From the cell containing the given text, extract its center point as (x, y) coordinate. 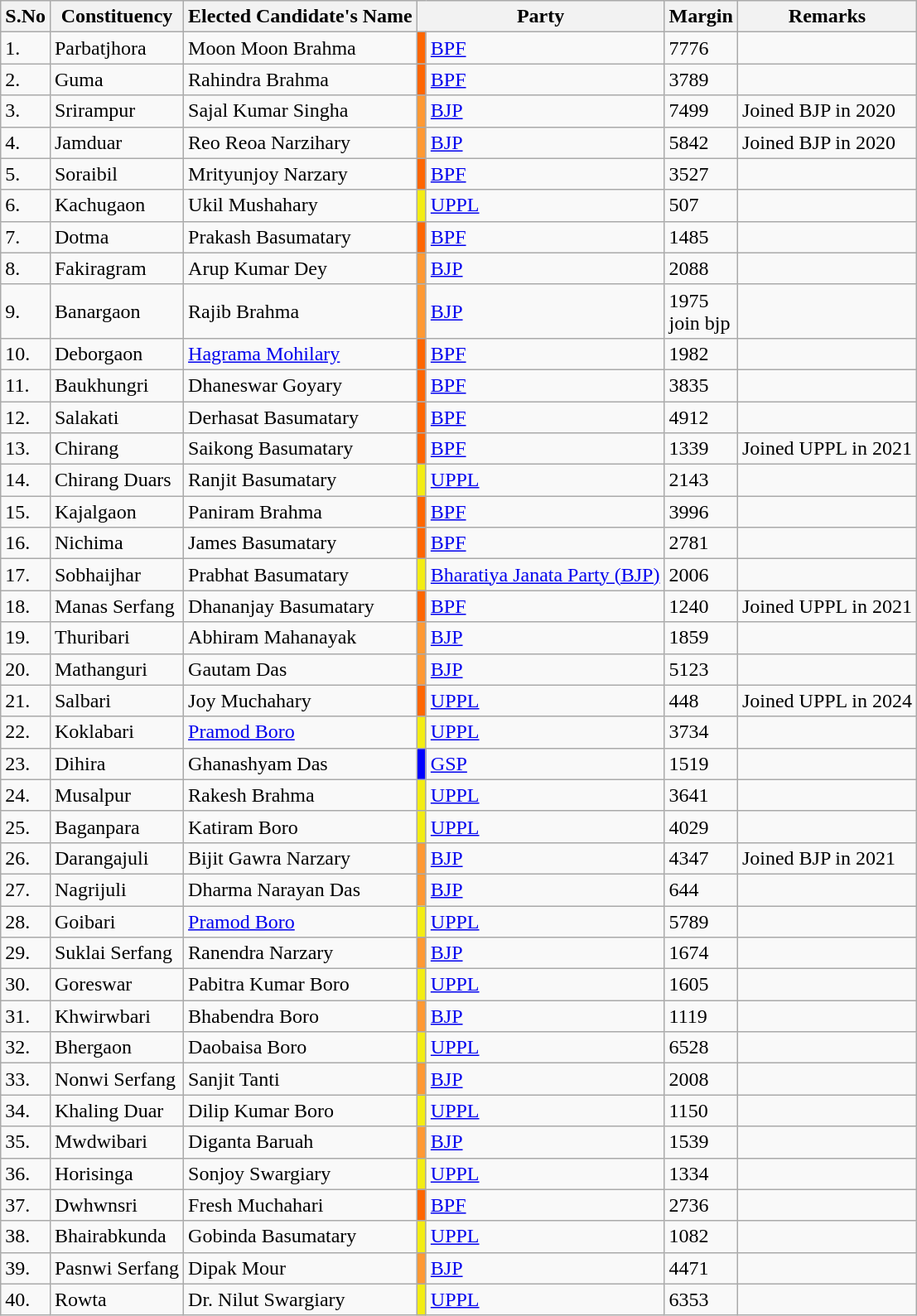
1975join bjp (701, 311)
Ukil Mushahary (301, 205)
1150 (701, 1111)
28. (26, 922)
Elected Candidate's Name (301, 17)
Daobaisa Boro (301, 1048)
1485 (701, 237)
18. (26, 606)
31. (26, 1016)
Mrityunjoy Narzary (301, 174)
1082 (701, 1236)
4029 (701, 827)
Abhiram Mahanayak (301, 638)
7499 (701, 111)
4. (26, 142)
32. (26, 1048)
3835 (701, 385)
Derhasat Basumatary (301, 417)
GSP (545, 764)
Guma (116, 80)
2008 (701, 1079)
5842 (701, 142)
Bijit Gawra Narzary (301, 858)
Baganpara (116, 827)
1119 (701, 1016)
10. (26, 354)
Mwdwibari (116, 1142)
Rakesh Brahma (301, 795)
Joined BJP in 2021 (827, 858)
2006 (701, 575)
Remarks (827, 17)
Bhairabkunda (116, 1236)
Khaling Duar (116, 1111)
1674 (701, 953)
Ranendra Narzary (301, 953)
1519 (701, 764)
Prakash Basumatary (301, 237)
Horisinga (116, 1174)
644 (701, 889)
6. (26, 205)
2736 (701, 1205)
3527 (701, 174)
5789 (701, 922)
Salakati (116, 417)
Nonwi Serfang (116, 1079)
Dotma (116, 237)
Joy Muchahary (301, 701)
Dhaneswar Goyary (301, 385)
Dipak Mour (301, 1268)
Ranjit Basumatary (301, 480)
Sanjit Tanti (301, 1079)
1982 (701, 354)
Rowta (116, 1299)
Dwhwnsri (116, 1205)
Pabitra Kumar Boro (301, 985)
16. (26, 543)
507 (701, 205)
Dilip Kumar Boro (301, 1111)
Fakiragram (116, 268)
Ghanashyam Das (301, 764)
Srirampur (116, 111)
Baukhungri (116, 385)
Manas Serfang (116, 606)
Katiram Boro (301, 827)
Sonjoy Swargiary (301, 1174)
Mathanguri (116, 669)
Joined UPPL in 2024 (827, 701)
Prabhat Basumatary (301, 575)
Musalpur (116, 795)
448 (701, 701)
1605 (701, 985)
6353 (701, 1299)
33. (26, 1079)
26. (26, 858)
Paniram Brahma (301, 512)
Darangajuli (116, 858)
17. (26, 575)
29. (26, 953)
4912 (701, 417)
Goreswar (116, 985)
6528 (701, 1048)
2143 (701, 480)
Constituency (116, 17)
8. (26, 268)
9. (26, 311)
Kachugaon (116, 205)
Sobhaijhar (116, 575)
Bharatiya Janata Party (BJP) (545, 575)
25. (26, 827)
20. (26, 669)
11. (26, 385)
40. (26, 1299)
1. (26, 48)
3996 (701, 512)
Moon Moon Brahma (301, 48)
3789 (701, 80)
Dr. Nilut Swargiary (301, 1299)
Nagrijuli (116, 889)
Pasnwi Serfang (116, 1268)
Salbari (116, 701)
21. (26, 701)
Diganta Baruah (301, 1142)
1539 (701, 1142)
Khwirwbari (116, 1016)
3. (26, 111)
22. (26, 732)
5123 (701, 669)
36. (26, 1174)
39. (26, 1268)
Bhergaon (116, 1048)
Soraibil (116, 174)
2. (26, 80)
1859 (701, 638)
Banargaon (116, 311)
13. (26, 449)
30. (26, 985)
Margin (701, 17)
Koklabari (116, 732)
Deborgaon (116, 354)
Bhabendra Boro (301, 1016)
37. (26, 1205)
1334 (701, 1174)
14. (26, 480)
Chirang (116, 449)
35. (26, 1142)
Arup Kumar Dey (301, 268)
Jamduar (116, 142)
1339 (701, 449)
15. (26, 512)
4471 (701, 1268)
23. (26, 764)
Reo Reoa Narzihary (301, 142)
34. (26, 1111)
27. (26, 889)
Kajalgaon (116, 512)
Dharma Narayan Das (301, 889)
S.No (26, 17)
2781 (701, 543)
4347 (701, 858)
Gautam Das (301, 669)
2088 (701, 268)
7. (26, 237)
Fresh Muchahari (301, 1205)
19. (26, 638)
James Basumatary (301, 543)
Dihira (116, 764)
Sajal Kumar Singha (301, 111)
3734 (701, 732)
5. (26, 174)
Chirang Duars (116, 480)
Hagrama Mohilary (301, 354)
Rajib Brahma (301, 311)
Nichima (116, 543)
Goibari (116, 922)
12. (26, 417)
Gobinda Basumatary (301, 1236)
7776 (701, 48)
24. (26, 795)
Rahindra Brahma (301, 80)
1240 (701, 606)
Saikong Basumatary (301, 449)
Suklai Serfang (116, 953)
38. (26, 1236)
Party (540, 17)
Dhananjay Basumatary (301, 606)
3641 (701, 795)
Thuribari (116, 638)
Parbatjhora (116, 48)
